Detect which cell encompasses the target text, then output its (x, y) center coordinate. 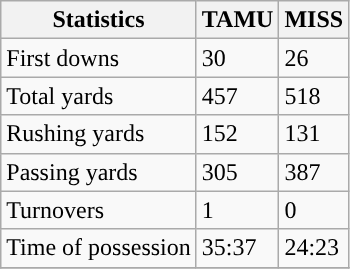
MISS (314, 20)
TAMU (238, 20)
Time of possession (99, 248)
Turnovers (99, 210)
387 (314, 172)
35:37 (238, 248)
Total yards (99, 96)
518 (314, 96)
Rushing yards (99, 134)
First downs (99, 58)
Passing yards (99, 172)
Statistics (99, 20)
24:23 (314, 248)
305 (238, 172)
30 (238, 58)
1 (238, 210)
152 (238, 134)
457 (238, 96)
26 (314, 58)
0 (314, 210)
131 (314, 134)
